Identify which cell holds the provided text, then report its (X, Y) central coordinate. 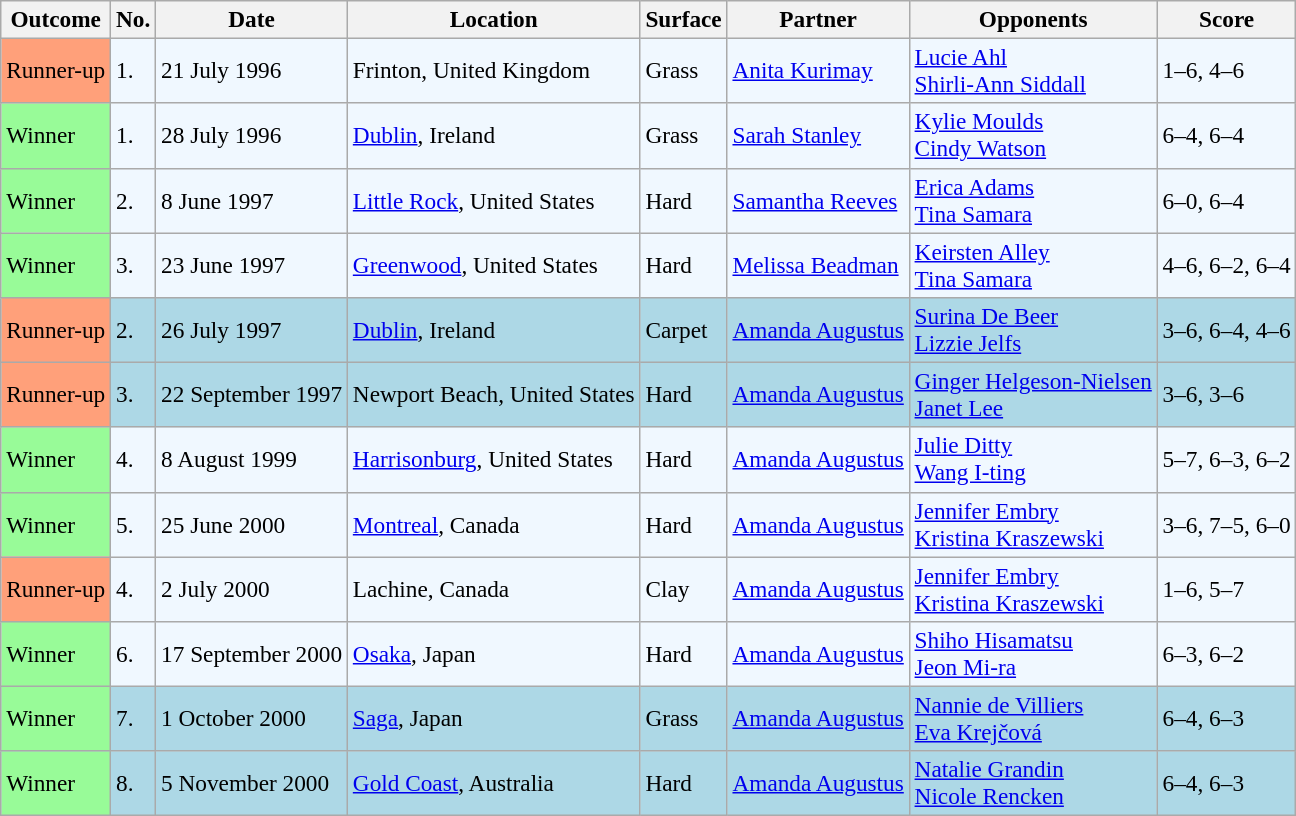
8. (134, 784)
Partner (818, 19)
26 July 1997 (252, 330)
21 July 1996 (252, 70)
Montreal, Canada (494, 524)
22 September 1997 (252, 394)
28 July 1996 (252, 136)
Julie Ditty Wang I-ting (1033, 460)
3–6, 6–4, 4–6 (1226, 330)
Natalie Grandin Nicole Rencken (1033, 784)
3–6, 7–5, 6–0 (1226, 524)
Gold Coast, Australia (494, 784)
Melissa Beadman (818, 264)
5. (134, 524)
Anita Kurimay (818, 70)
Opponents (1033, 19)
Carpet (684, 330)
Little Rock, United States (494, 200)
5 November 2000 (252, 784)
Lachine, Canada (494, 588)
Samantha Reeves (818, 200)
Saga, Japan (494, 718)
Shiho Hisamatsu Jeon Mi-ra (1033, 654)
1–6, 4–6 (1226, 70)
Osaka, Japan (494, 654)
6. (134, 654)
Greenwood, United States (494, 264)
7. (134, 718)
Kylie Moulds Cindy Watson (1033, 136)
6–0, 6–4 (1226, 200)
Newport Beach, United States (494, 394)
8 August 1999 (252, 460)
Surina De Beer Lizzie Jelfs (1033, 330)
4–6, 6–2, 6–4 (1226, 264)
2 July 2000 (252, 588)
17 September 2000 (252, 654)
Nannie de Villiers Eva Krejčová (1033, 718)
Frinton, United Kingdom (494, 70)
Score (1226, 19)
1–6, 5–7 (1226, 588)
6–4, 6–4 (1226, 136)
Clay (684, 588)
Date (252, 19)
6–3, 6–2 (1226, 654)
25 June 2000 (252, 524)
3–6, 3–6 (1226, 394)
1 October 2000 (252, 718)
Surface (684, 19)
Erica Adams Tina Samara (1033, 200)
No. (134, 19)
23 June 1997 (252, 264)
Lucie Ahl Shirli-Ann Siddall (1033, 70)
Sarah Stanley (818, 136)
Outcome (56, 19)
Keirsten Alley Tina Samara (1033, 264)
Location (494, 19)
Ginger Helgeson-Nielsen Janet Lee (1033, 394)
5–7, 6–3, 6–2 (1226, 460)
8 June 1997 (252, 200)
Harrisonburg, United States (494, 460)
